Search for the cell housing the specified text and yield its [x, y] center coordinate. 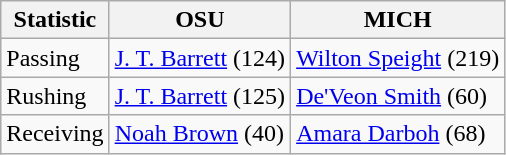
Rushing [55, 96]
Amara Darboh (68) [398, 134]
Passing [55, 58]
Statistic [55, 20]
De'Veon Smith (60) [398, 96]
OSU [200, 20]
Noah Brown (40) [200, 134]
Wilton Speight (219) [398, 58]
MICH [398, 20]
J. T. Barrett (124) [200, 58]
Receiving [55, 134]
J. T. Barrett (125) [200, 96]
